Identify which cell holds the provided text, then report its [X, Y] central coordinate. 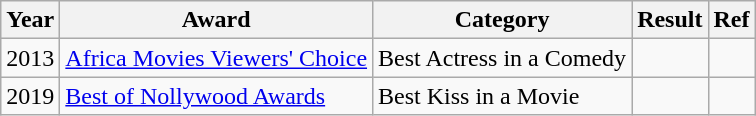
Result [670, 20]
Category [502, 20]
2019 [30, 96]
Africa Movies Viewers' Choice [216, 58]
Best Actress in a Comedy [502, 58]
Ref [732, 20]
2013 [30, 58]
Year [30, 20]
Best Kiss in a Movie [502, 96]
Award [216, 20]
Best of Nollywood Awards [216, 96]
